Provide the [X, Y] coordinate of the cell's center where the given text is located.  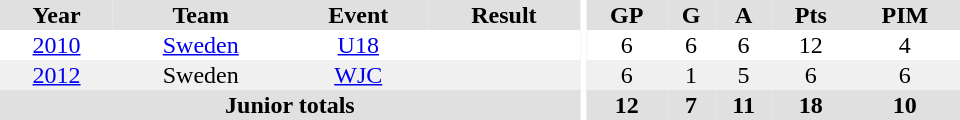
18 [811, 105]
Year [56, 15]
WJC [358, 75]
PIM [905, 15]
Event [358, 15]
GP [626, 15]
Junior totals [290, 105]
7 [691, 105]
5 [744, 75]
1 [691, 75]
10 [905, 105]
Result [504, 15]
11 [744, 105]
U18 [358, 45]
4 [905, 45]
A [744, 15]
Team [200, 15]
2010 [56, 45]
G [691, 15]
Pts [811, 15]
2012 [56, 75]
